Capture the cell that displays the provided text and extract its [X, Y] central coordinate. 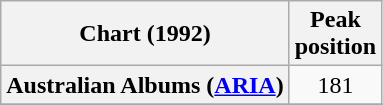
181 [335, 85]
Australian Albums (ARIA) [145, 85]
Chart (1992) [145, 34]
Peakposition [335, 34]
